For the text-containing cell, return its midpoint in (x, y) coordinate format. 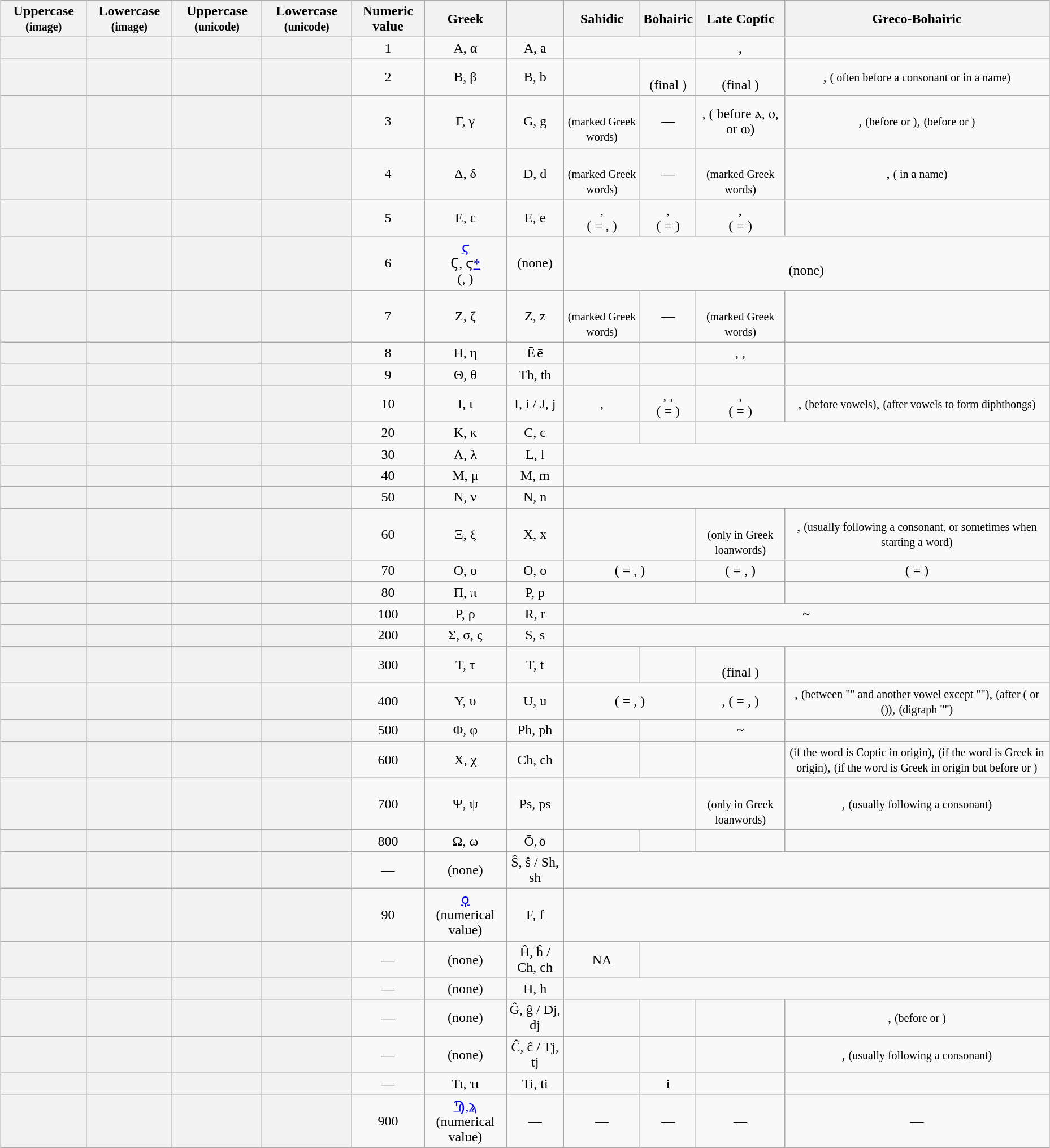
2 (388, 77)
, ( in a name) (917, 174)
, (before or ), (before or ) (917, 122)
, , ( = ) (668, 404)
A, a (535, 48)
Α, α (466, 48)
70 (388, 571)
Ξ, ξ (466, 534)
, ( before ⲁ, ⲟ, or ⲱ) (740, 122)
, (before or ) (917, 1017)
Ch, ch (535, 760)
Θ, θ (466, 375)
Ο, ο (466, 571)
50 (388, 497)
Π, π (466, 592)
80 (388, 592)
Λ, λ (466, 454)
Ε, ε (466, 218)
30 (388, 454)
300 (388, 665)
Ti, ti (535, 1084)
5 (388, 218)
Ĉ, ĉ / Tj, tj (535, 1055)
Uppercase (image) (44, 19)
Φ, φ (466, 730)
, , (740, 353)
800 (388, 841)
10 (388, 404)
Σ, σ, ς (466, 635)
C, c (535, 433)
T, t (535, 665)
Τ, τ (466, 665)
Ō, ō (535, 841)
Ν, ν (466, 497)
40 (388, 476)
Late Coptic (740, 19)
Uppercase (unicode) (217, 19)
Greco-Bohairic (917, 19)
Ψ, ψ (466, 804)
Ρ, ρ (466, 614)
Ĝ, ĝ / Dj, dj (535, 1017)
8 (388, 353)
, ( often before a consonant or in a name) (917, 77)
9 (388, 375)
O, o (535, 571)
4 (388, 174)
Numeric value (388, 19)
Ŝ, ŝ / Sh, sh (535, 870)
Greek (466, 19)
ϙ(numerical value) (466, 915)
(if the word is Coptic in origin), (if the word is Greek in origin), (if the word is Greek in origin but before or ) (917, 760)
500 (388, 730)
6 (388, 263)
1 (388, 48)
L, l (535, 454)
Ĥ, ĥ / Ch, ch (535, 960)
E, e (535, 218)
Ps, ps (535, 804)
G, g (535, 122)
Th, th (535, 375)
Sahidic (601, 19)
90 (388, 915)
, (usually following a consonant, or sometimes when starting a word) (917, 534)
, (before vowels), (after vowels to form diphthongs) (917, 404)
R, r (535, 614)
Μ, μ (466, 476)
M, m (535, 476)
Ω, ω (466, 841)
Τι, τι (466, 1084)
Ē ē (535, 353)
Bohairic (668, 19)
Ph, ph (535, 730)
400 (388, 701)
Ζ, ζ (466, 317)
H, h (535, 989)
NA (601, 960)
700 (388, 804)
P, p (535, 592)
Lowercase (unicode) (306, 19)
( = ) (917, 571)
Ι, ι (466, 404)
i (668, 1084)
F, f (535, 915)
Β, β (466, 77)
ϛϚ, ϛ*(, ) (466, 263)
100 (388, 614)
X, x (535, 534)
20 (388, 433)
Η, η (466, 353)
60 (388, 534)
, (between "" and another vowel except ""), (after ( or ()), (digraph "") (917, 701)
Lowercase (image) (129, 19)
S, s (535, 635)
D, d (535, 174)
B, b (535, 77)
Ϡ,ϡ(numerical value) (466, 1121)
Κ, κ (466, 433)
I, i / J, j (535, 404)
Υ, υ (466, 701)
Γ, γ (466, 122)
3 (388, 122)
N, n (535, 497)
600 (388, 760)
U, u (535, 701)
200 (388, 635)
Χ, χ (466, 760)
7 (388, 317)
Z, z (535, 317)
Δ, δ (466, 174)
900 (388, 1121)
